Provide the (x, y) coordinate of the cell's center where the given text is located.  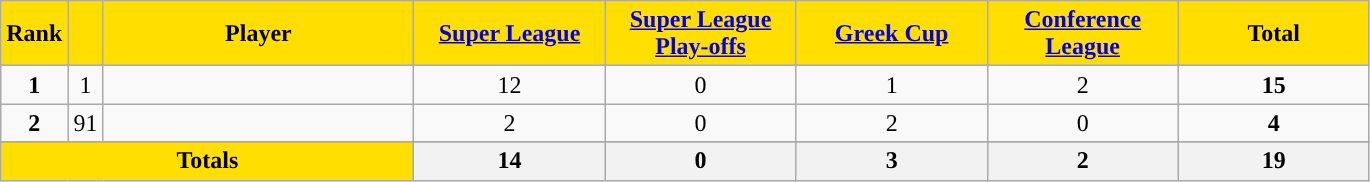
Player (258, 34)
4 (1274, 123)
91 (86, 123)
12 (510, 85)
Super League (510, 34)
Conference League (1082, 34)
Totals (208, 161)
19 (1274, 161)
Greek Cup (892, 34)
15 (1274, 85)
Total (1274, 34)
14 (510, 161)
Rank (34, 34)
3 (892, 161)
Super League Play-offs (700, 34)
